Return (X, Y) of the center of cell containing provided text 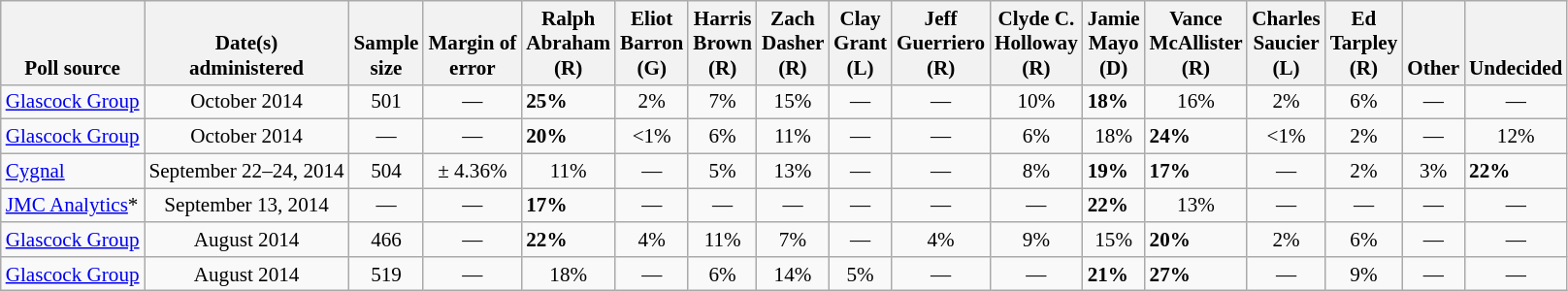
JamieMayo (D) (1114, 43)
27% (1196, 274)
ClayGrant (L) (860, 43)
JMC Analytics* (73, 206)
± 4.36% (472, 171)
HarrisBrown (R) (722, 43)
519 (386, 274)
8% (1036, 171)
Date(s)administered (246, 43)
September 13, 2014 (246, 206)
EliotBarron (G) (652, 43)
Cygnal (73, 171)
Clyde C.Holloway (R) (1036, 43)
3% (1433, 171)
ZachDasher (R) (793, 43)
Margin oferror (472, 43)
JeffGuerriero (R) (941, 43)
Samplesize (386, 43)
14% (793, 274)
466 (386, 239)
Other (1433, 43)
25% (569, 101)
September 22–24, 2014 (246, 171)
504 (386, 171)
501 (386, 101)
RalphAbraham (R) (569, 43)
10% (1036, 101)
VanceMcAllister (R) (1196, 43)
12% (1516, 136)
24% (1196, 136)
EdTarpley (R) (1364, 43)
CharlesSaucier (L) (1286, 43)
16% (1196, 101)
Undecided (1516, 43)
Poll source (73, 43)
21% (1114, 274)
19% (1114, 171)
